Find where the given text appears and provide that cell's center as (X, Y) coordinate. 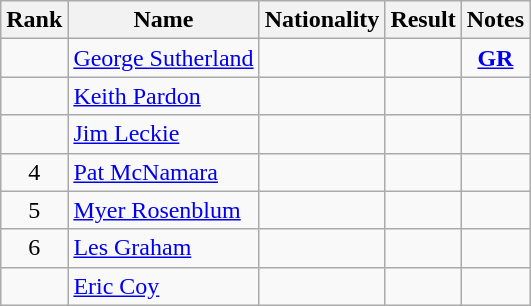
Jim Leckie (164, 134)
Notes (495, 20)
5 (34, 210)
Name (164, 20)
6 (34, 248)
Pat McNamara (164, 172)
Result (423, 20)
Eric Coy (164, 286)
Myer Rosenblum (164, 210)
Les Graham (164, 248)
GR (495, 58)
Nationality (322, 20)
4 (34, 172)
Rank (34, 20)
George Sutherland (164, 58)
Keith Pardon (164, 96)
